Detect which cell encompasses the target text, then output its [X, Y] center coordinate. 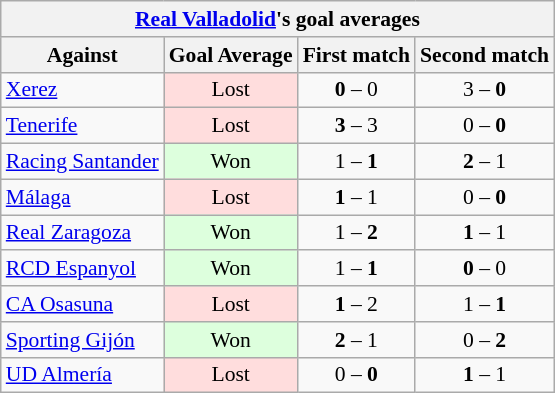
3 – 3 [356, 126]
3 – 0 [484, 90]
Tenerife [82, 126]
Real Valladolid's goal averages [278, 19]
Racing Santander [82, 162]
UD Almería [82, 375]
First match [356, 55]
Against [82, 55]
Málaga [82, 197]
Real Zaragoza [82, 233]
Xerez [82, 90]
Second match [484, 55]
Sporting Gijón [82, 340]
0 – 2 [484, 340]
CA Osasuna [82, 304]
Goal Average [231, 55]
RCD Espanyol [82, 269]
